Capture the cell that displays the provided text and extract its [x, y] central coordinate. 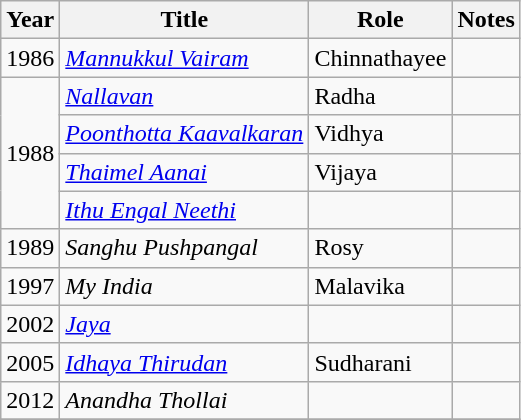
Mannukkul Vairam [184, 58]
Radha [380, 96]
Chinnathayee [380, 58]
Year [30, 20]
1989 [30, 248]
Sudharani [380, 362]
Malavika [380, 286]
Vidhya [380, 134]
Rosy [380, 248]
Anandha Thollai [184, 400]
Thaimel Aanai [184, 172]
2012 [30, 400]
Role [380, 20]
Notes [486, 20]
Jaya [184, 324]
Ithu Engal Neethi [184, 210]
1997 [30, 286]
2002 [30, 324]
Poonthotta Kaavalkaran [184, 134]
1986 [30, 58]
2005 [30, 362]
1988 [30, 153]
Title [184, 20]
Vijaya [380, 172]
My India [184, 286]
Nallavan [184, 96]
Sanghu Pushpangal [184, 248]
Idhaya Thirudan [184, 362]
